Capture the cell that displays the provided text and extract its [X, Y] central coordinate. 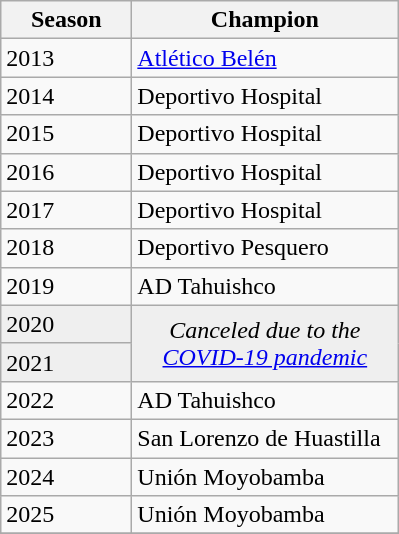
2024 [66, 477]
2021 [66, 362]
2022 [66, 400]
2013 [66, 58]
San Lorenzo de Huastilla [265, 438]
2019 [66, 286]
2020 [66, 324]
2018 [66, 248]
2015 [66, 134]
2016 [66, 172]
Deportivo Pesquero [265, 248]
Champion [265, 20]
Canceled due to the COVID-19 pandemic [265, 343]
2017 [66, 210]
2025 [66, 515]
Atlético Belén [265, 58]
2023 [66, 438]
2014 [66, 96]
Season [66, 20]
